Return the [x, y] coordinate for the center point of the cell that contains the specified text.  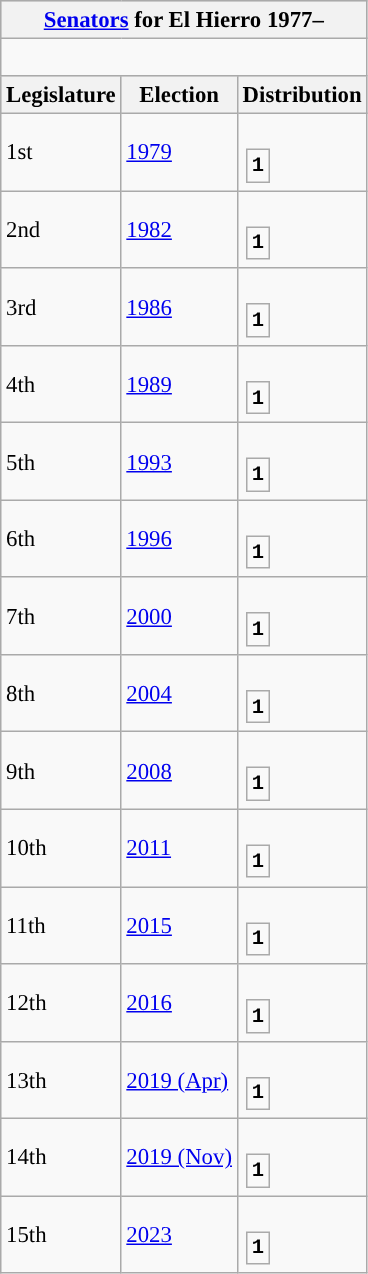
1996 [179, 538]
15th [61, 1234]
2nd [61, 230]
2016 [179, 1002]
Senators for El Hierro 1977– [184, 20]
1993 [179, 462]
8th [61, 694]
11th [61, 926]
Legislature [61, 95]
6th [61, 538]
4th [61, 384]
1982 [179, 230]
Distribution [302, 95]
13th [61, 1080]
14th [61, 1158]
2015 [179, 926]
2019 (Nov) [179, 1158]
2008 [179, 770]
5th [61, 462]
2023 [179, 1234]
1st [61, 152]
3rd [61, 306]
2000 [179, 616]
2019 (Apr) [179, 1080]
1989 [179, 384]
9th [61, 770]
2004 [179, 694]
1979 [179, 152]
12th [61, 1002]
2011 [179, 848]
10th [61, 848]
1986 [179, 306]
7th [61, 616]
Election [179, 95]
